Locate the cell with the specified text and output its [x, y] center coordinate. 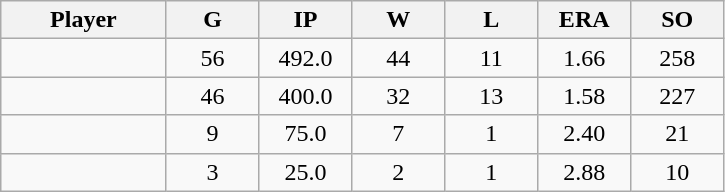
25.0 [306, 172]
44 [398, 58]
400.0 [306, 96]
21 [678, 134]
ERA [584, 20]
56 [212, 58]
1.58 [584, 96]
SO [678, 20]
2 [398, 172]
46 [212, 96]
G [212, 20]
IP [306, 20]
7 [398, 134]
227 [678, 96]
11 [492, 58]
1.66 [584, 58]
W [398, 20]
Player [84, 20]
2.88 [584, 172]
13 [492, 96]
L [492, 20]
258 [678, 58]
32 [398, 96]
492.0 [306, 58]
3 [212, 172]
2.40 [584, 134]
10 [678, 172]
75.0 [306, 134]
9 [212, 134]
